Locate the cell with the specified text and output its [X, Y] center coordinate. 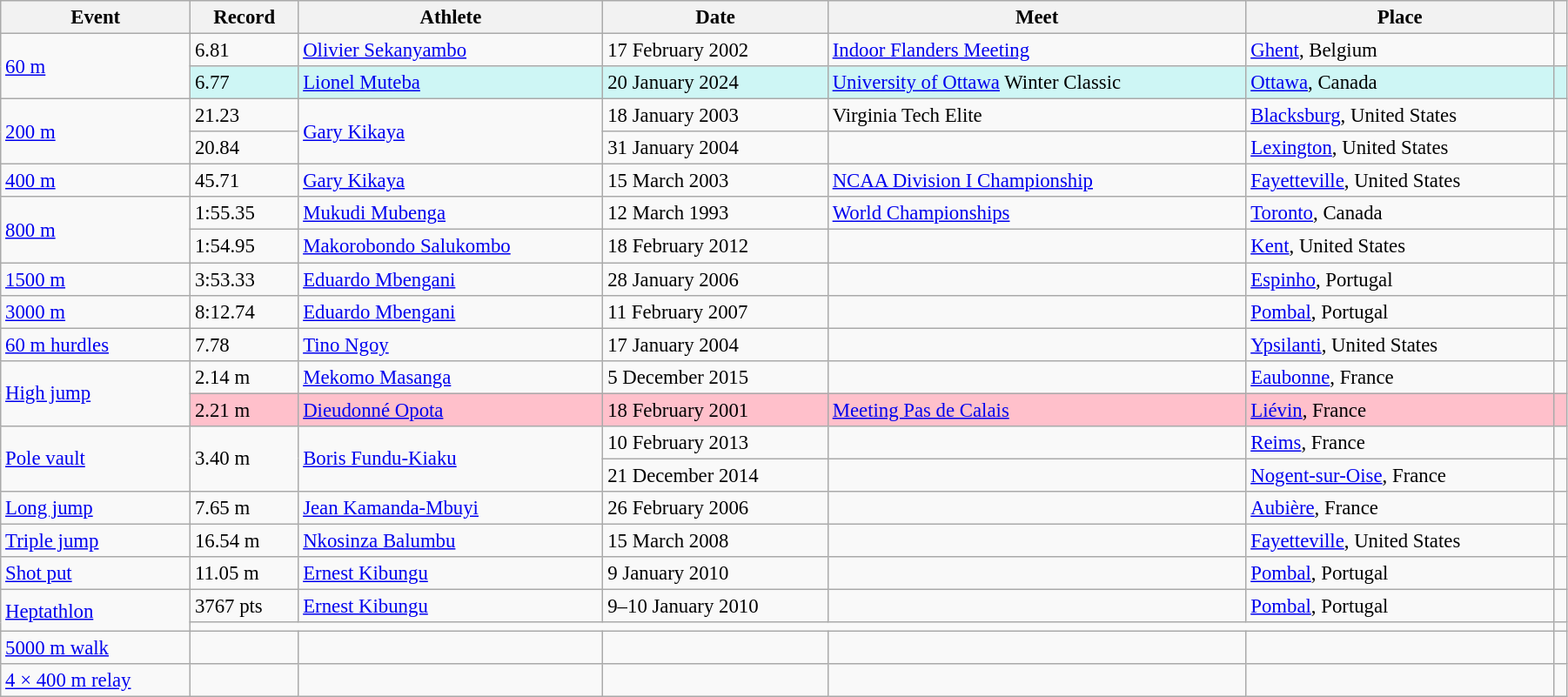
Athlete [451, 17]
Ghent, Belgium [1400, 50]
Liévin, France [1400, 410]
20.84 [245, 148]
21 December 2014 [715, 475]
15 March 2008 [715, 540]
10 February 2013 [715, 443]
Meeting Pas de Calais [1037, 410]
Nkosinza Balumbu [451, 540]
16.54 m [245, 540]
31 January 2004 [715, 148]
6.77 [245, 83]
Blacksburg, United States [1400, 116]
18 February 2012 [715, 246]
17 February 2002 [715, 50]
9–10 January 2010 [715, 607]
Ottawa, Canada [1400, 83]
Eaubonne, France [1400, 377]
18 January 2003 [715, 116]
Boris Fundu-Kiaku [451, 459]
200 m [96, 132]
1:54.95 [245, 246]
Lionel Muteba [451, 83]
2.14 m [245, 377]
Event [96, 17]
3767 pts [245, 607]
11 February 2007 [715, 312]
Virginia Tech Elite [1037, 116]
18 February 2001 [715, 410]
20 January 2024 [715, 83]
Heptathlon [96, 611]
17 January 2004 [715, 345]
Aubière, France [1400, 508]
Toronto, Canada [1400, 213]
Mukudi Mubenga [451, 213]
High jump [96, 393]
5 December 2015 [715, 377]
Triple jump [96, 540]
Indoor Flanders Meeting [1037, 50]
28 January 2006 [715, 279]
9 January 2010 [715, 573]
1500 m [96, 279]
7.78 [245, 345]
21.23 [245, 116]
Ypsilanti, United States [1400, 345]
Shot put [96, 573]
4 × 400 m relay [96, 680]
15 March 2003 [715, 181]
Place [1400, 17]
11.05 m [245, 573]
3:53.33 [245, 279]
7.65 m [245, 508]
NCAA Division I Championship [1037, 181]
Long jump [96, 508]
Record [245, 17]
2.21 m [245, 410]
Kent, United States [1400, 246]
Dieudonné Opota [451, 410]
World Championships [1037, 213]
45.71 [245, 181]
Makorobondo Salukombo [451, 246]
8:12.74 [245, 312]
Date [715, 17]
Lexington, United States [1400, 148]
3.40 m [245, 459]
60 m hurdles [96, 345]
3000 m [96, 312]
1:55.35 [245, 213]
Jean Kamanda-Mbuyi [451, 508]
400 m [96, 181]
University of Ottawa Winter Classic [1037, 83]
5000 m walk [96, 648]
Nogent-sur-Oise, France [1400, 475]
12 March 1993 [715, 213]
Mekomo Masanga [451, 377]
Meet [1037, 17]
6.81 [245, 50]
26 February 2006 [715, 508]
Espinho, Portugal [1400, 279]
Tino Ngoy [451, 345]
800 m [96, 230]
Olivier Sekanyambo [451, 50]
Reims, France [1400, 443]
60 m [96, 66]
Pole vault [96, 459]
